Return (X, Y) of the center of cell containing provided text 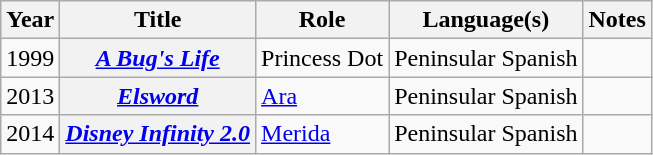
Role (322, 20)
Notes (617, 20)
Ara (322, 96)
2014 (30, 134)
Disney Infinity 2.0 (158, 134)
Year (30, 20)
1999 (30, 58)
Language(s) (486, 20)
2013 (30, 96)
Merida (322, 134)
Princess Dot (322, 58)
Title (158, 20)
A Bug's Life (158, 58)
Elsword (158, 96)
